Capture the cell that displays the provided text and extract its [X, Y] central coordinate. 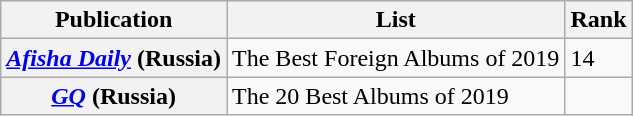
Afisha Daily (Russia) [114, 58]
The Best Foreign Albums of 2019 [396, 58]
Rank [598, 20]
The 20 Best Albums of 2019 [396, 96]
List [396, 20]
14 [598, 58]
GQ (Russia) [114, 96]
Publication [114, 20]
